Extract the (X, Y) coordinate from the center of the cell holding the provided text.  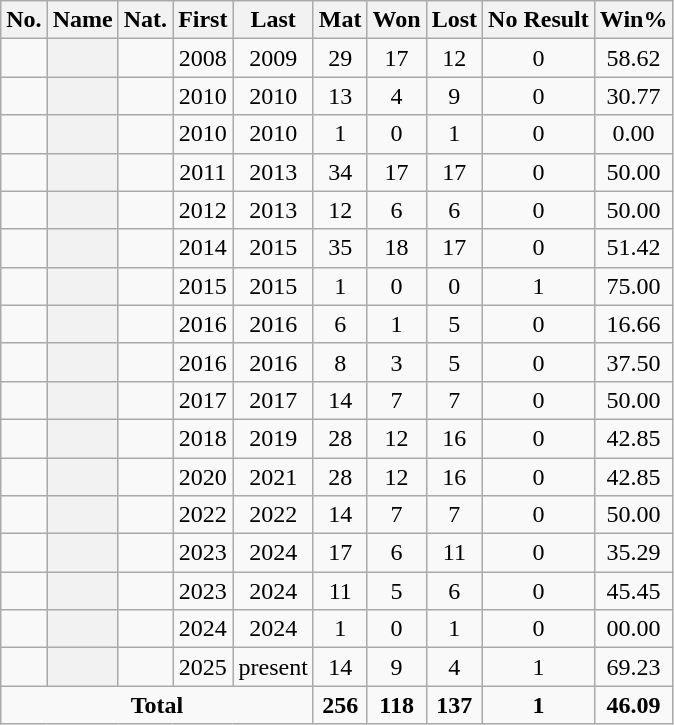
Mat (340, 20)
First (203, 20)
2009 (273, 58)
34 (340, 172)
2018 (203, 438)
8 (340, 362)
35 (340, 248)
2021 (273, 477)
00.00 (634, 629)
256 (340, 705)
0.00 (634, 134)
51.42 (634, 248)
13 (340, 96)
Last (273, 20)
2020 (203, 477)
2014 (203, 248)
30.77 (634, 96)
No Result (539, 20)
16.66 (634, 324)
29 (340, 58)
118 (396, 705)
58.62 (634, 58)
Nat. (145, 20)
Win% (634, 20)
75.00 (634, 286)
18 (396, 248)
2019 (273, 438)
Name (82, 20)
Total (158, 705)
46.09 (634, 705)
45.45 (634, 591)
2008 (203, 58)
69.23 (634, 667)
Won (396, 20)
2011 (203, 172)
2012 (203, 210)
37.50 (634, 362)
present (273, 667)
2025 (203, 667)
3 (396, 362)
Lost (454, 20)
35.29 (634, 553)
137 (454, 705)
No. (24, 20)
